Output the [X, Y] coordinate of the center of the cell containing the given text.  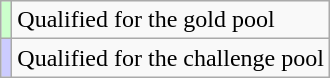
Qualified for the gold pool [171, 20]
Qualified for the challenge pool [171, 58]
